Identify which cell holds the provided text, then report its [X, Y] central coordinate. 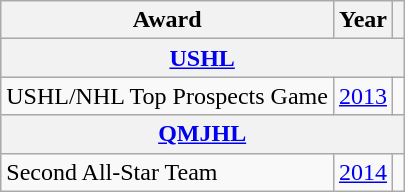
USHL/NHL Top Prospects Game [168, 96]
USHL [202, 58]
Award [168, 20]
Year [362, 20]
2013 [362, 96]
QMJHL [202, 134]
2014 [362, 172]
Second All-Star Team [168, 172]
